Detect which cell encompasses the target text, then output its [x, y] center coordinate. 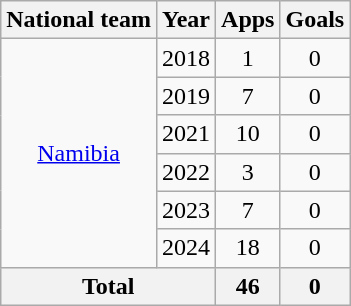
10 [248, 134]
18 [248, 248]
2021 [186, 134]
Goals [315, 20]
1 [248, 58]
3 [248, 172]
Total [108, 286]
Namibia [79, 153]
2024 [186, 248]
Apps [248, 20]
2023 [186, 210]
2022 [186, 172]
National team [79, 20]
46 [248, 286]
2018 [186, 58]
Year [186, 20]
2019 [186, 96]
